Capture the cell that displays the provided text and extract its [X, Y] central coordinate. 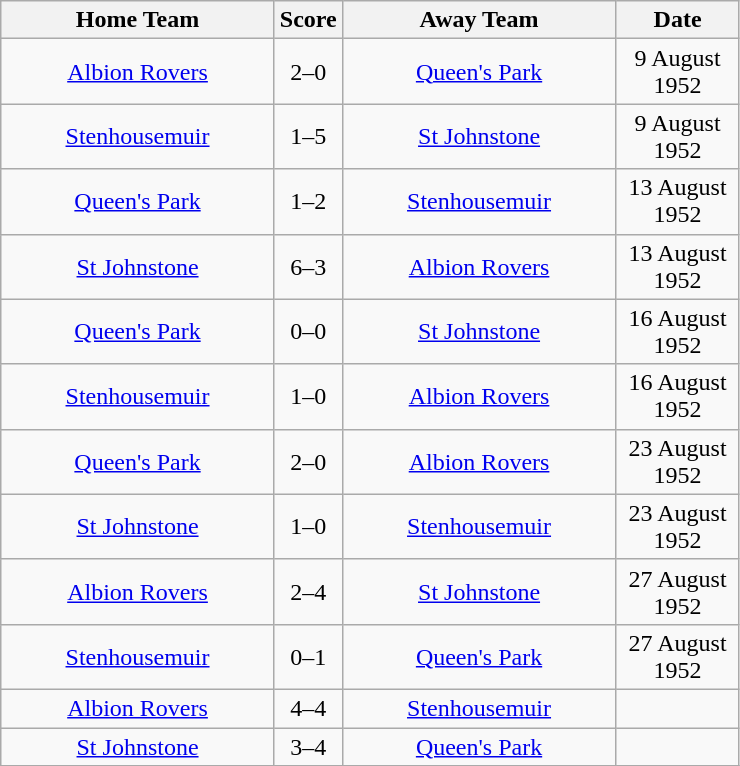
0–1 [308, 656]
1–2 [308, 202]
4–4 [308, 708]
0–0 [308, 332]
2–4 [308, 592]
Date [678, 20]
Home Team [138, 20]
6–3 [308, 266]
Score [308, 20]
Away Team [479, 20]
3–4 [308, 747]
1–5 [308, 136]
